Search for the cell housing the specified text and yield its [x, y] center coordinate. 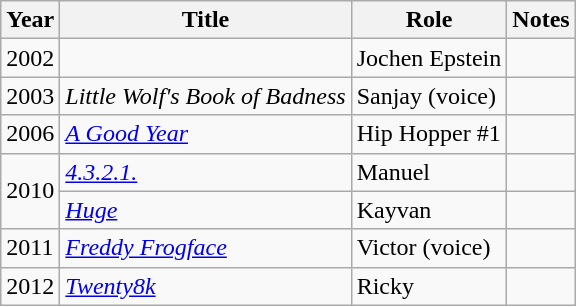
Twenty8k [206, 286]
Victor (voice) [429, 248]
Little Wolf's Book of Badness [206, 96]
Role [429, 20]
Freddy Frogface [206, 248]
Year [30, 20]
Title [206, 20]
2012 [30, 286]
2003 [30, 96]
Hip Hopper #1 [429, 134]
Jochen Epstein [429, 58]
Manuel [429, 172]
Kayvan [429, 210]
Ricky [429, 286]
2002 [30, 58]
Huge [206, 210]
Sanjay (voice) [429, 96]
4.3.2.1. [206, 172]
2006 [30, 134]
Notes [541, 20]
A Good Year [206, 134]
2010 [30, 191]
2011 [30, 248]
